Determine the (x, y) coordinate at the center of the cell enclosing the given text.  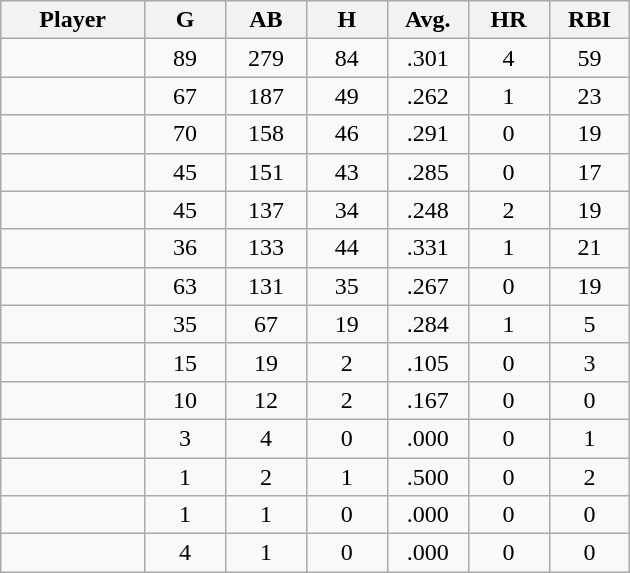
.262 (428, 96)
46 (346, 134)
151 (266, 172)
43 (346, 172)
63 (186, 286)
21 (590, 248)
H (346, 20)
.248 (428, 210)
158 (266, 134)
17 (590, 172)
.105 (428, 362)
10 (186, 400)
59 (590, 58)
.285 (428, 172)
15 (186, 362)
.267 (428, 286)
133 (266, 248)
5 (590, 324)
AB (266, 20)
.284 (428, 324)
HR (508, 20)
.331 (428, 248)
279 (266, 58)
12 (266, 400)
Avg. (428, 20)
Player (73, 20)
23 (590, 96)
44 (346, 248)
.167 (428, 400)
84 (346, 58)
.291 (428, 134)
.301 (428, 58)
.500 (428, 477)
89 (186, 58)
34 (346, 210)
187 (266, 96)
RBI (590, 20)
137 (266, 210)
70 (186, 134)
131 (266, 286)
G (186, 20)
49 (346, 96)
36 (186, 248)
